Capture the cell that displays the provided text and extract its (x, y) central coordinate. 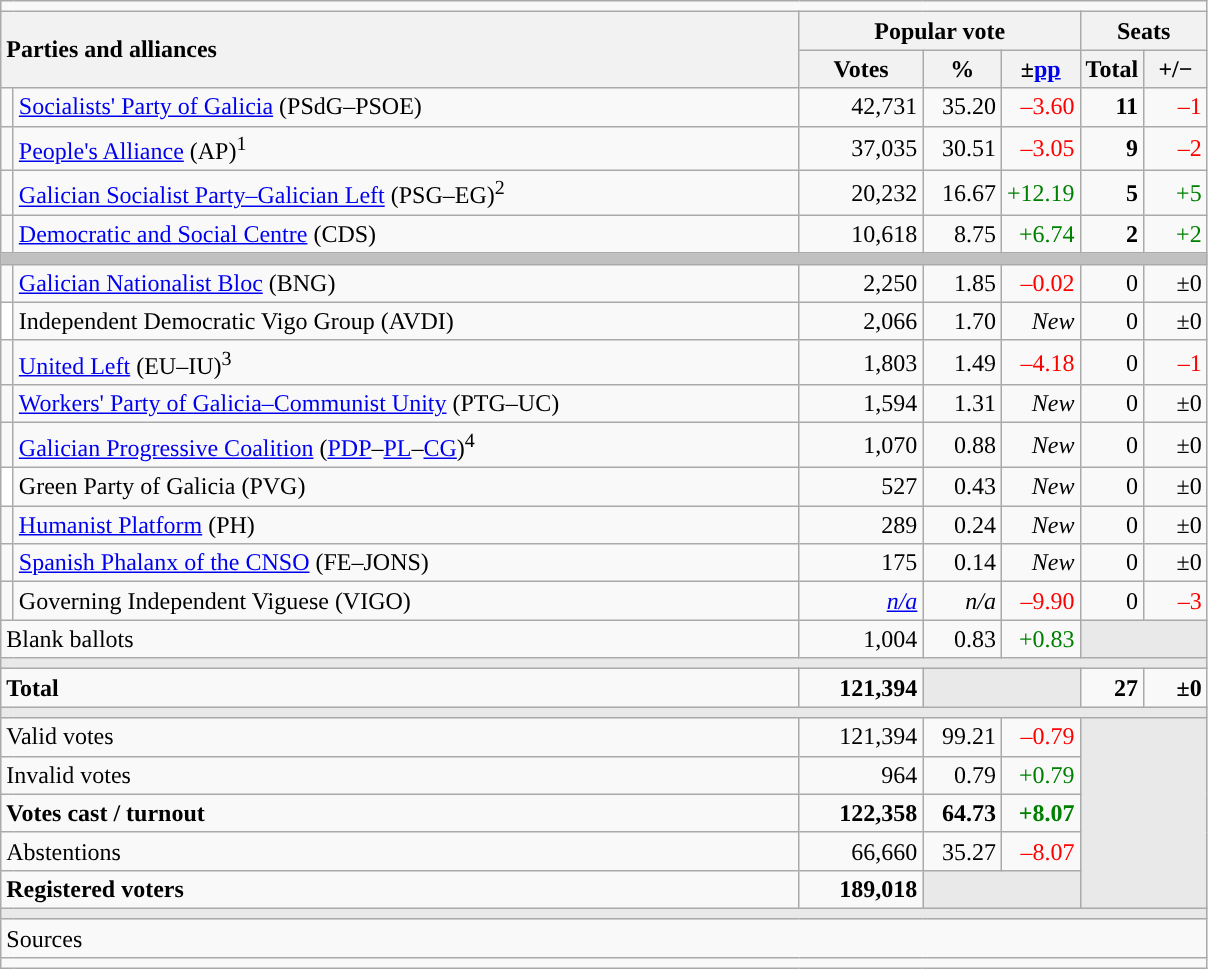
Independent Democratic Vigo Group (AVDI) (406, 321)
Sources (604, 938)
+5 (1176, 194)
99.21 (962, 737)
+2 (1176, 234)
Spanish Phalanx of the CNSO (FE–JONS) (406, 563)
1,070 (861, 446)
189,018 (861, 889)
Galician Nationalist Bloc (BNG) (406, 283)
Votes (861, 69)
Blank ballots (400, 639)
27 (1112, 688)
122,358 (861, 813)
1.49 (962, 362)
–8.07 (1040, 851)
–0.79 (1040, 737)
Galician Socialist Party–Galician Left (PSG–EG)2 (406, 194)
2,250 (861, 283)
1,004 (861, 639)
8.75 (962, 234)
0.24 (962, 525)
Democratic and Social Centre (CDS) (406, 234)
–2 (1176, 148)
527 (861, 487)
16.67 (962, 194)
+12.19 (1040, 194)
1.31 (962, 404)
+8.07 (1040, 813)
1.85 (962, 283)
Governing Independent Viguese (VIGO) (406, 601)
–9.90 (1040, 601)
11 (1112, 107)
Seats (1144, 31)
Popular vote (940, 31)
35.27 (962, 851)
±pp (1040, 69)
175 (861, 563)
35.20 (962, 107)
Registered voters (400, 889)
+/− (1176, 69)
Humanist Platform (PH) (406, 525)
1.70 (962, 321)
Invalid votes (400, 775)
Workers' Party of Galicia–Communist Unity (PTG–UC) (406, 404)
Parties and alliances (400, 50)
2 (1112, 234)
+0.79 (1040, 775)
1,594 (861, 404)
10,618 (861, 234)
0.79 (962, 775)
42,731 (861, 107)
1,803 (861, 362)
Votes cast / turnout (400, 813)
Socialists' Party of Galicia (PSdG–PSOE) (406, 107)
–4.18 (1040, 362)
964 (861, 775)
People's Alliance (AP)1 (406, 148)
–3 (1176, 601)
Galician Progressive Coalition (PDP–PL–CG)4 (406, 446)
37,035 (861, 148)
+0.83 (1040, 639)
2,066 (861, 321)
Valid votes (400, 737)
–3.60 (1040, 107)
% (962, 69)
Abstentions (400, 851)
0.43 (962, 487)
9 (1112, 148)
0.83 (962, 639)
20,232 (861, 194)
–0.02 (1040, 283)
+6.74 (1040, 234)
Green Party of Galicia (PVG) (406, 487)
0.14 (962, 563)
–3.05 (1040, 148)
289 (861, 525)
United Left (EU–IU)3 (406, 362)
64.73 (962, 813)
5 (1112, 194)
30.51 (962, 148)
0.88 (962, 446)
66,660 (861, 851)
